Return the (x, y) coordinate for the center point of the cell that contains the specified text.  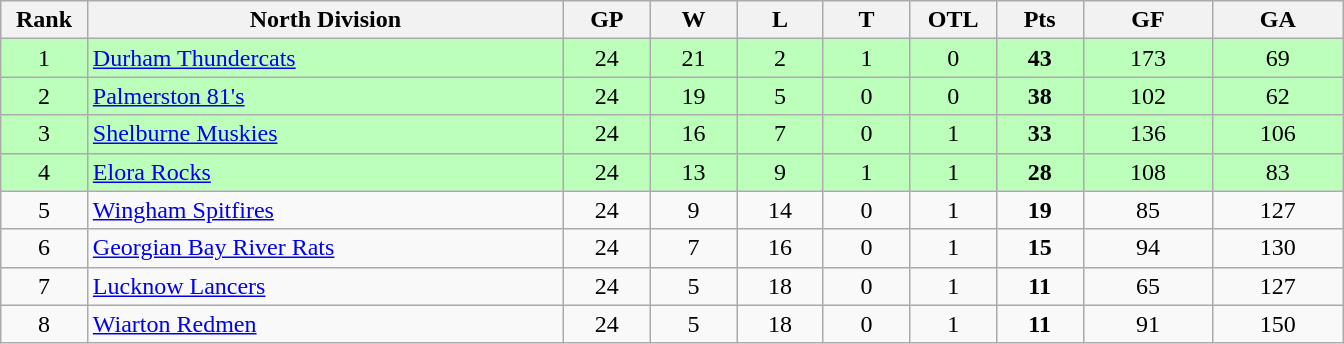
W (694, 20)
173 (1148, 58)
130 (1278, 248)
L (780, 20)
4 (44, 172)
Wiarton Redmen (325, 324)
OTL (954, 20)
Shelburne Muskies (325, 134)
150 (1278, 324)
Palmerston 81's (325, 96)
91 (1148, 324)
65 (1148, 286)
Lucknow Lancers (325, 286)
6 (44, 248)
106 (1278, 134)
GP (608, 20)
3 (44, 134)
94 (1148, 248)
83 (1278, 172)
62 (1278, 96)
Elora Rocks (325, 172)
108 (1148, 172)
21 (694, 58)
T (866, 20)
85 (1148, 210)
102 (1148, 96)
Georgian Bay River Rats (325, 248)
Rank (44, 20)
69 (1278, 58)
Durham Thundercats (325, 58)
33 (1040, 134)
136 (1148, 134)
North Division (325, 20)
8 (44, 324)
14 (780, 210)
GA (1278, 20)
43 (1040, 58)
GF (1148, 20)
38 (1040, 96)
13 (694, 172)
15 (1040, 248)
Pts (1040, 20)
Wingham Spitfires (325, 210)
28 (1040, 172)
